Return the (x, y) coordinate for the center point of the cell that contains the specified text.  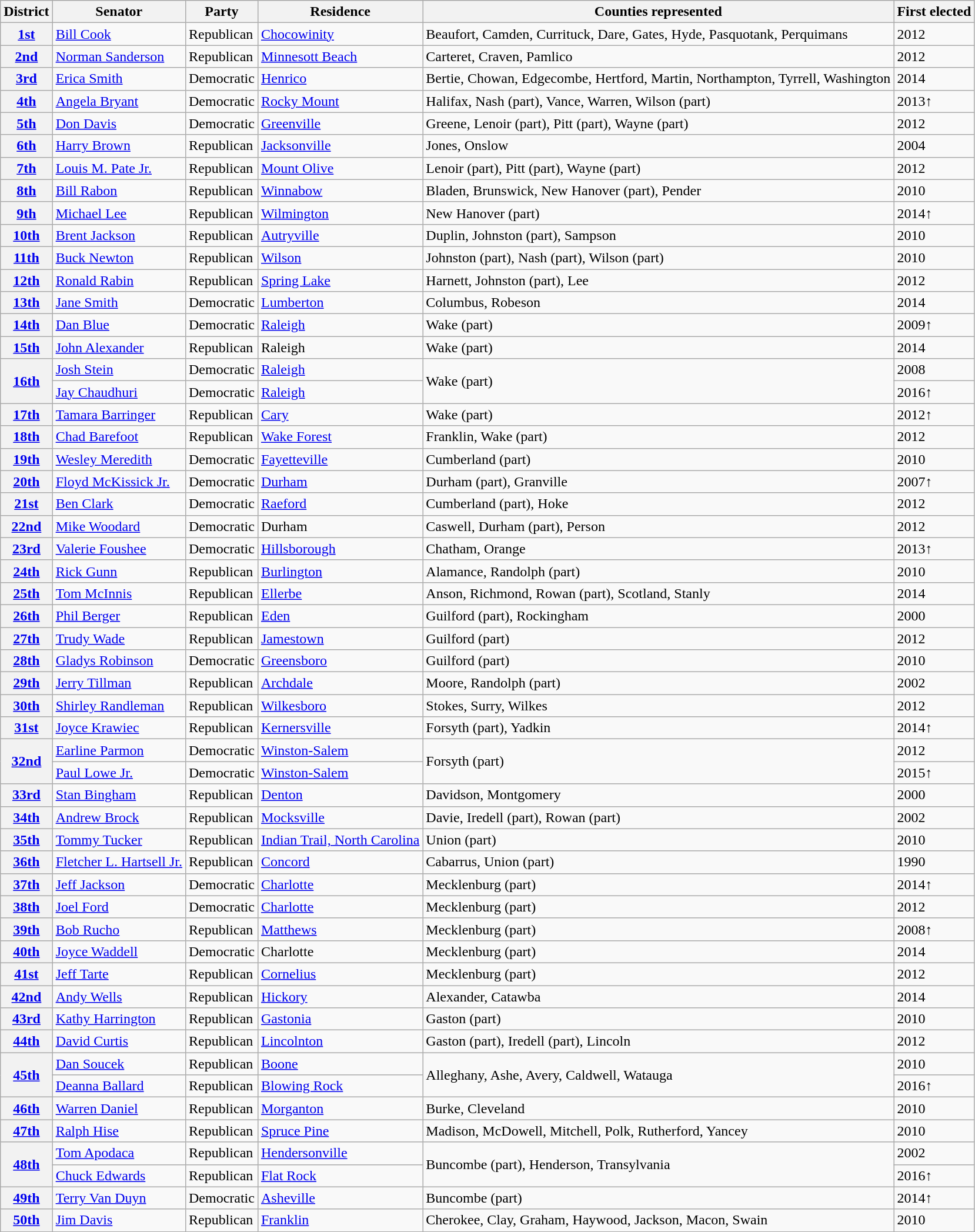
Burlington (340, 571)
16th (26, 381)
Lumberton (340, 303)
Jeff Tarte (119, 974)
Wilson (340, 258)
40th (26, 951)
Davie, Iredell (part), Rowan (part) (659, 817)
Raeford (340, 504)
2008 (934, 370)
Duplin, Johnston (part), Sampson (659, 235)
Jamestown (340, 638)
Tommy Tucker (119, 840)
2012↑ (934, 415)
Brent Jackson (119, 235)
Winnabow (340, 191)
Blowing Rock (340, 1086)
20th (26, 482)
Dan Blue (119, 325)
Forsyth (part) (659, 762)
Kathy Harrington (119, 1019)
Joyce Waddell (119, 951)
44th (26, 1041)
Paul Lowe Jr. (119, 773)
35th (26, 840)
Chad Barefoot (119, 437)
Archdale (340, 683)
Buncombe (part), Henderson, Transylvania (659, 1164)
5th (26, 123)
Angela Bryant (119, 101)
Autryville (340, 235)
David Curtis (119, 1041)
Asheville (340, 1198)
Wake Forest (340, 437)
Halifax, Nash (part), Vance, Warren, Wilson (part) (659, 101)
Lenoir (part), Pitt (part), Wayne (part) (659, 168)
Indian Trail, North Carolina (340, 840)
34th (26, 817)
1990 (934, 862)
Gaston (part), Iredell (part), Lincoln (659, 1041)
Wilkesboro (340, 706)
Boone (340, 1064)
Matthews (340, 929)
2008↑ (934, 929)
48th (26, 1164)
22nd (26, 526)
Josh Stein (119, 370)
Cumberland (part), Hoke (659, 504)
14th (26, 325)
Beaufort, Camden, Currituck, Dare, Gates, Hyde, Pasquotank, Perquimans (659, 34)
Chatham, Orange (659, 549)
42nd (26, 997)
Alexander, Catawba (659, 997)
23rd (26, 549)
Jeff Jackson (119, 884)
Alleghany, Ashe, Avery, Caldwell, Watauga (659, 1075)
Concord (340, 862)
Jacksonville (340, 146)
Carteret, Craven, Pamlico (659, 56)
Andrew Brock (119, 817)
Jerry Tillman (119, 683)
26th (26, 616)
18th (26, 437)
Fayetteville (340, 459)
Cumberland (part) (659, 459)
Joyce Krawiec (119, 728)
8th (26, 191)
32nd (26, 762)
9th (26, 213)
Wilmington (340, 213)
11th (26, 258)
10th (26, 235)
Stokes, Surry, Wilkes (659, 706)
3rd (26, 79)
Terry Van Duyn (119, 1198)
Mocksville (340, 817)
Flat Rock (340, 1176)
Louis M. Pate Jr. (119, 168)
Jim Davis (119, 1220)
Dan Soucek (119, 1064)
21st (26, 504)
Union (part) (659, 840)
2015↑ (934, 773)
29th (26, 683)
Cabarrus, Union (part) (659, 862)
Davidson, Montgomery (659, 795)
Moore, Randolph (part) (659, 683)
Stan Bingham (119, 795)
43rd (26, 1019)
Franklin, Wake (part) (659, 437)
Ronald Rabin (119, 281)
Lincolnton (340, 1041)
Buncombe (part) (659, 1198)
Kernersville (340, 728)
Harry Brown (119, 146)
Andy Wells (119, 997)
Warren Daniel (119, 1109)
24th (26, 571)
Franklin (340, 1220)
Senator (119, 12)
7th (26, 168)
John Alexander (119, 348)
Rocky Mount (340, 101)
6th (26, 146)
Bill Cook (119, 34)
Jane Smith (119, 303)
Fletcher L. Hartsell Jr. (119, 862)
Tom McInnis (119, 593)
Morganton (340, 1109)
Greensboro (340, 661)
Burke, Cleveland (659, 1109)
37th (26, 884)
Shirley Randleman (119, 706)
Greene, Lenoir (part), Pitt (part), Wayne (part) (659, 123)
Cherokee, Clay, Graham, Haywood, Jackson, Macon, Swain (659, 1220)
19th (26, 459)
Greenville (340, 123)
Ben Clark (119, 504)
Caswell, Durham (part), Person (659, 526)
50th (26, 1220)
1st (26, 34)
Guilford (part), Rockingham (659, 616)
Eden (340, 616)
Joel Ford (119, 907)
Denton (340, 795)
First elected (934, 12)
Chuck Edwards (119, 1176)
New Hanover (part) (659, 213)
Madison, McDowell, Mitchell, Polk, Rutherford, Yancey (659, 1131)
38th (26, 907)
30th (26, 706)
Hendersonville (340, 1153)
Anson, Richmond, Rowan (part), Scotland, Stanly (659, 593)
2007↑ (934, 482)
Gaston (part) (659, 1019)
Henrico (340, 79)
28th (26, 661)
36th (26, 862)
Bob Rucho (119, 929)
Johnston (part), Nash (part), Wilson (part) (659, 258)
Spruce Pine (340, 1131)
Gastonia (340, 1019)
Cornelius (340, 974)
4th (26, 101)
27th (26, 638)
47th (26, 1131)
Gladys Robinson (119, 661)
Deanna Ballard (119, 1086)
15th (26, 348)
Forsyth (part), Yadkin (659, 728)
Columbus, Robeson (659, 303)
Hillsborough (340, 549)
13th (26, 303)
Don Davis (119, 123)
17th (26, 415)
Tom Apodaca (119, 1153)
Jay Chaudhuri (119, 392)
Rick Gunn (119, 571)
Buck Newton (119, 258)
District (26, 12)
2nd (26, 56)
Erica Smith (119, 79)
Spring Lake (340, 281)
Tamara Barringer (119, 415)
31st (26, 728)
Valerie Foushee (119, 549)
Chocowinity (340, 34)
Mike Woodard (119, 526)
Durham (part), Granville (659, 482)
Phil Berger (119, 616)
45th (26, 1075)
Floyd McKissick Jr. (119, 482)
49th (26, 1198)
39th (26, 929)
Ralph Hise (119, 1131)
Michael Lee (119, 213)
Jones, Onslow (659, 146)
Party (221, 12)
Ellerbe (340, 593)
Counties represented (659, 12)
Cary (340, 415)
Bill Rabon (119, 191)
Norman Sanderson (119, 56)
Bladen, Brunswick, New Hanover (part), Pender (659, 191)
25th (26, 593)
2009↑ (934, 325)
Alamance, Randolph (part) (659, 571)
Trudy Wade (119, 638)
33rd (26, 795)
46th (26, 1109)
Harnett, Johnston (part), Lee (659, 281)
Mount Olive (340, 168)
Wesley Meredith (119, 459)
2004 (934, 146)
12th (26, 281)
Minnesott Beach (340, 56)
Bertie, Chowan, Edgecombe, Hertford, Martin, Northampton, Tyrrell, Washington (659, 79)
Hickory (340, 997)
Earline Parmon (119, 750)
Residence (340, 12)
41st (26, 974)
